For the text-containing cell, return its midpoint in [x, y] coordinate format. 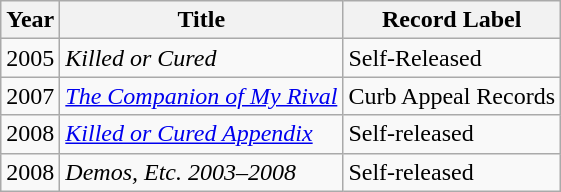
Year [30, 20]
Title [202, 20]
2007 [30, 96]
Record Label [452, 20]
Demos, Etc. 2003–2008 [202, 172]
Killed or Cured [202, 58]
Killed or Cured Appendix [202, 134]
Curb Appeal Records [452, 96]
Self-Released [452, 58]
The Companion of My Rival [202, 96]
2005 [30, 58]
